Detect which cell encompasses the target text, then output its (X, Y) center coordinate. 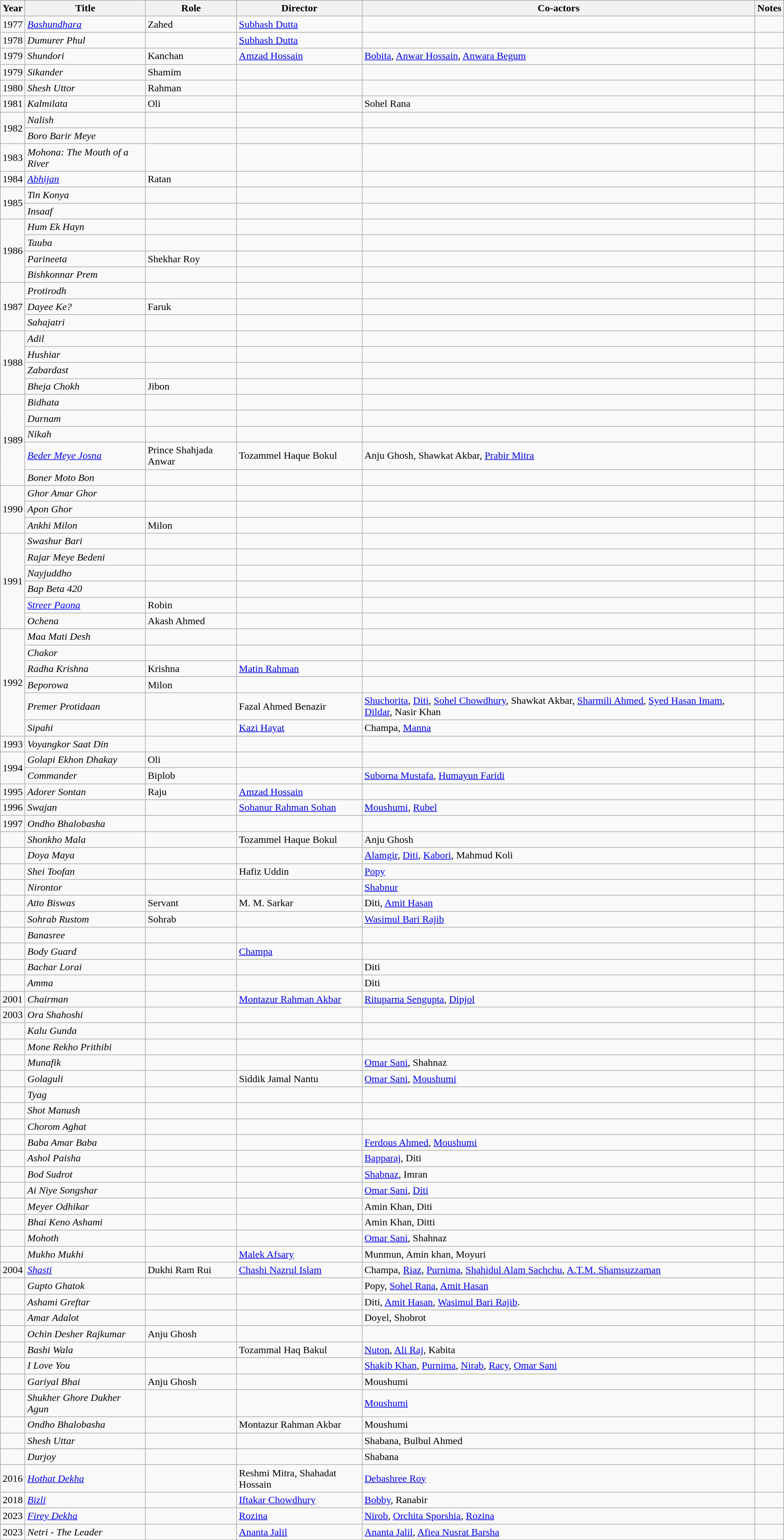
Bapparaj, Diti (559, 1158)
Nalish (85, 120)
Champa (299, 951)
Biplob (191, 776)
Suborna Mustafa, Humayun Faridi (559, 776)
Title (85, 8)
Abhijan (85, 179)
Bachar Lorai (85, 967)
Shuchorita, Diti, Sohel Chowdhury, Shawkat Akbar, Sharmili Ahmed, Syed Hasan Imam, Dildar, Nasir Khan (559, 706)
Nayjuddho (85, 573)
2001 (13, 999)
Bheja Chokh (85, 386)
Munafik (85, 1063)
1983 (13, 158)
Ferdous Ahmed, Moushumi (559, 1142)
Boro Barir Meye (85, 136)
1997 (13, 824)
Shundori (85, 56)
Firey Dekha (85, 1516)
Munmun, Amin khan, Moyuri (559, 1254)
Durjoy (85, 1457)
1982 (13, 128)
Shabnaz, Imran (559, 1174)
Bashi Wala (85, 1350)
Krishna (191, 669)
1981 (13, 104)
Ora Shahoshi (85, 1015)
1985 (13, 203)
Atto Biswas (85, 903)
Netri - The Leader (85, 1532)
Doyel, Shobrot (559, 1318)
Dumurer Phul (85, 40)
Meyer Odhikar (85, 1206)
Zahed (191, 24)
Role (191, 8)
Moushumi, Rubel (559, 808)
Rahman (191, 88)
Fazal Ahmed Benazir (299, 706)
2016 (13, 1478)
Doya Maya (85, 855)
Anju Ghosh, Shawkat Akbar, Prabir Mitra (559, 456)
Durnam (85, 418)
Chakor (85, 653)
Jibon (191, 386)
1986 (13, 251)
Sikander (85, 72)
Bidhata (85, 402)
Apon Ghor (85, 509)
Hothat Dekha (85, 1478)
Popy (559, 871)
Bishkonnar Prem (85, 275)
Ochena (85, 621)
Tin Konya (85, 195)
Bobita, Anwar Hossain, Anwara Begum (559, 56)
1977 (13, 24)
Shukher Ghore Dukher Agun (85, 1403)
Rozina (299, 1516)
Dukhi Ram Rui (191, 1270)
Shabnur (559, 887)
Year (13, 8)
Shonkho Mala (85, 840)
Servant (191, 903)
Banasree (85, 935)
Beder Meye Josna (85, 456)
Kanchan (191, 56)
Ananta Jalil, Afiea Nusrat Barsha (559, 1532)
Mohona: The Mouth of a River (85, 158)
Commander (85, 776)
Shot Manush (85, 1111)
Raju (191, 792)
Omar Sani, Moushumi (559, 1079)
Bizli (85, 1500)
Shesh Uttar (85, 1441)
Swajan (85, 808)
Body Guard (85, 951)
Voyangkor Saat Din (85, 744)
Shei Toofan (85, 871)
1990 (13, 509)
Malek Afsary (299, 1254)
Director (299, 8)
1993 (13, 744)
Mohoth (85, 1238)
Amin Khan, Ditti (559, 1222)
Baba Amar Baba (85, 1142)
Ankhi Milon (85, 525)
Shabana (559, 1457)
Bashundhara (85, 24)
2003 (13, 1015)
Adorer Sontan (85, 792)
Amma (85, 983)
Kalmilata (85, 104)
Ashami Greftar (85, 1302)
1984 (13, 179)
Golapi Ekhon Dhakay (85, 760)
Nirob, Orchita Sporshia, Rozina (559, 1516)
1980 (13, 88)
Amar Adalot (85, 1318)
Maa Mati Desh (85, 637)
M. M. Sarkar (299, 903)
Rajar Meye Bedeni (85, 557)
Hafiz Uddin (299, 871)
Ghor Amar Ghor (85, 494)
Sipahi (85, 728)
Tyag (85, 1095)
1992 (13, 682)
Bhai Keno Ashami (85, 1222)
Prince Shahjada Anwar (191, 456)
Shasti (85, 1270)
Ochin Desher Rajkumar (85, 1334)
Shabana, Bulbul Ahmed (559, 1441)
Sohel Rana (559, 104)
Siddik Jamal Nantu (299, 1079)
Gupto Ghatok (85, 1286)
1987 (13, 307)
1988 (13, 362)
1978 (13, 40)
Dayee Ke? (85, 307)
Kalu Gunda (85, 1031)
Sohanur Rahman Sohan (299, 808)
Debashree Roy (559, 1478)
2018 (13, 1500)
Nirontor (85, 887)
Kazi Hayat (299, 728)
Shamim (191, 72)
Radha Krishna (85, 669)
Diti, Amit Hasan (559, 903)
Robin (191, 605)
Ratan (191, 179)
Rituparna Sengupta, Dipjol (559, 999)
Notes (769, 8)
Swashur Bari (85, 541)
2004 (13, 1270)
Co-actors (559, 8)
Sohrab Rustom (85, 919)
Bod Sudrot (85, 1174)
Shesh Uttor (85, 88)
1995 (13, 792)
Omar Sani, Diti (559, 1190)
Sahajatri (85, 323)
1991 (13, 581)
1989 (13, 440)
Zabardast (85, 370)
Matin Rahman (299, 669)
Amin Khan, Diti (559, 1206)
Champa, Manna (559, 728)
Bap Beta 420 (85, 589)
Chorom Aghat (85, 1127)
Akash Ahmed (191, 621)
Nuton, Ali Raj, Kabita (559, 1350)
1996 (13, 808)
Champa, Riaz, Purnima, Shahidul Alam Sachchu, A.T.M. Shamsuzzaman (559, 1270)
Protirodh (85, 291)
Boner Moto Bon (85, 477)
Premer Protidaan (85, 706)
Faruk (191, 307)
Shakib Khan, Purnima, Nirab, Racy, Omar Sani (559, 1366)
Mukho Mukhi (85, 1254)
Chairman (85, 999)
Alamgir, Diti, Kabori, Mahmud Koli (559, 855)
Iftakar Chowdhury (299, 1500)
Wasimul Bari Rajib (559, 919)
Tozammal Haq Bakul (299, 1350)
Beporowa (85, 685)
Mone Rekho Prithibi (85, 1047)
Hum Ek Hayn (85, 227)
I Love You (85, 1366)
Golaguli (85, 1079)
Ai Niye Songshar (85, 1190)
1994 (13, 768)
Chashi Nazrul Islam (299, 1270)
Ananta Jalil (299, 1532)
Popy, Sohel Rana, Amit Hasan (559, 1286)
Sohrab (191, 919)
Diti, Amit Hasan, Wasimul Bari Rajib. (559, 1302)
Parineeta (85, 259)
Streer Paona (85, 605)
Insaaf (85, 211)
Tauba (85, 243)
Hushiar (85, 354)
Shekhar Roy (191, 259)
Reshmi Mitra, Shahadat Hossain (299, 1478)
Adil (85, 338)
Nikah (85, 434)
Gariyal Bhai (85, 1382)
Bobby, Ranabir (559, 1500)
Ashol Paisha (85, 1158)
